Extract the [x, y] coordinate from the center of the cell holding the provided text.  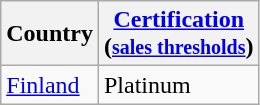
Platinum [178, 85]
Finland [50, 85]
Certification(sales thresholds) [178, 34]
Country [50, 34]
